Scan for the cell matching the given text and deliver its (X, Y) coordinate at center. 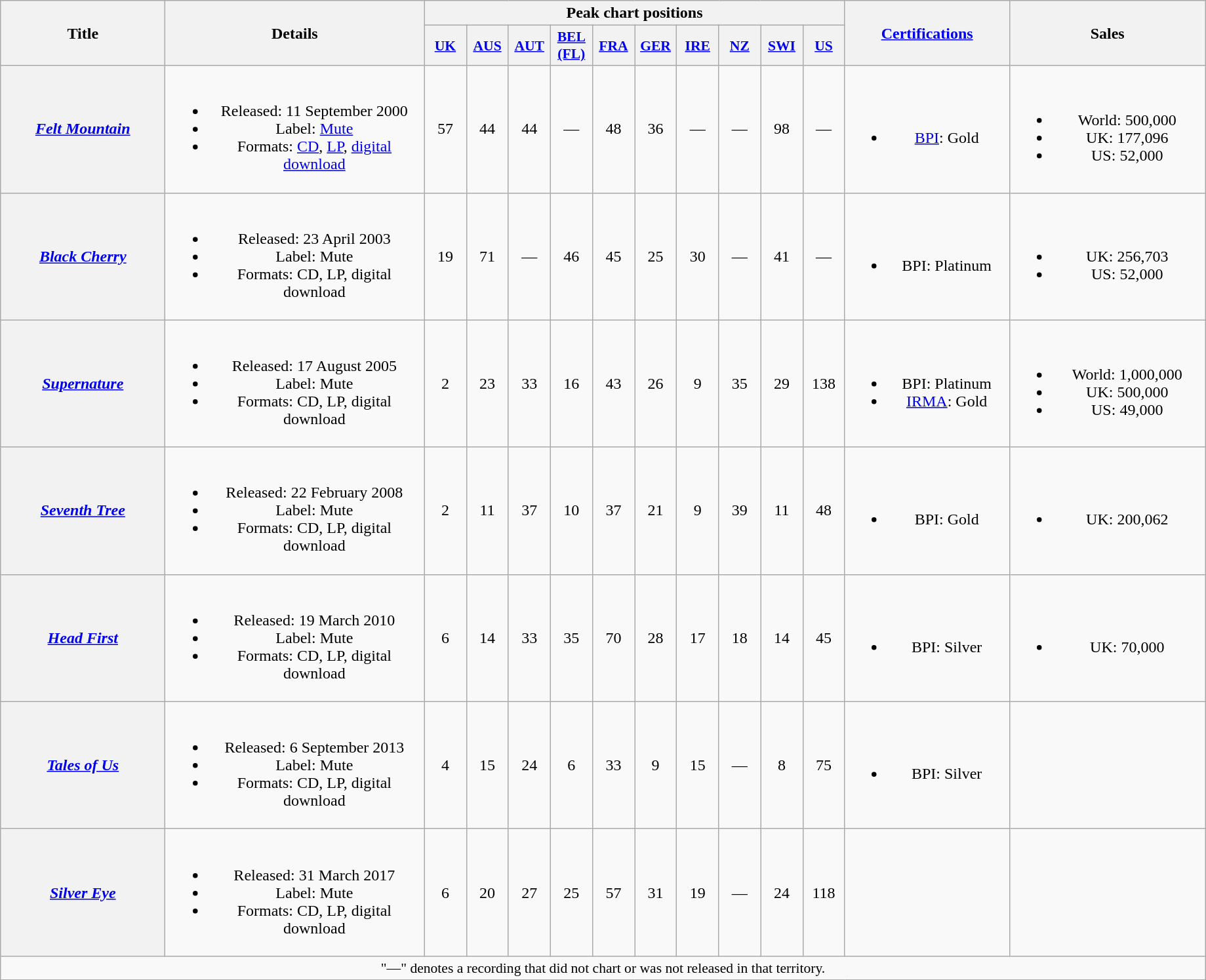
Details (295, 33)
Seventh Tree (83, 511)
26 (656, 383)
18 (740, 638)
10 (571, 511)
Felt Mountain (83, 129)
46 (571, 256)
BEL(FL) (571, 46)
BPI: PlatinumIRMA: Gold (927, 383)
20 (487, 892)
UK: 70,000 (1107, 638)
4 (445, 765)
Head First (83, 638)
28 (656, 638)
Tales of Us (83, 765)
Released: 23 April 2003Label: MuteFormats: CD, LP, digital download (295, 256)
17 (698, 638)
BPI: Platinum (927, 256)
NZ (740, 46)
8 (782, 765)
30 (698, 256)
AUT (529, 46)
Title (83, 33)
Released: 31 March 2017Label: MuteFormats: CD, LP, digital download (295, 892)
Released: 22 February 2008Label: MuteFormats: CD, LP, digital download (295, 511)
70 (613, 638)
39 (740, 511)
UK: 200,062 (1107, 511)
World: 500,000UK: 177,096US: 52,000 (1107, 129)
Released: 11 September 2000Label: MuteFormats: CD, LP, digital download (295, 129)
Released: 6 September 2013Label: MuteFormats: CD, LP, digital download (295, 765)
FRA (613, 46)
SWI (782, 46)
36 (656, 129)
UK (445, 46)
41 (782, 256)
16 (571, 383)
71 (487, 256)
29 (782, 383)
Released: 19 March 2010Label: MuteFormats: CD, LP, digital download (295, 638)
98 (782, 129)
118 (824, 892)
23 (487, 383)
Silver Eye (83, 892)
"—" denotes a recording that did not chart or was not released in that territory. (603, 968)
Peak chart positions (635, 13)
World: 1,000,000UK: 500,000US: 49,000 (1107, 383)
Sales (1107, 33)
IRE (698, 46)
138 (824, 383)
21 (656, 511)
AUS (487, 46)
31 (656, 892)
Supernature (83, 383)
Released: 17 August 2005Label: MuteFormats: CD, LP, digital download (295, 383)
Black Cherry (83, 256)
43 (613, 383)
75 (824, 765)
US (824, 46)
27 (529, 892)
GER (656, 46)
Certifications (927, 33)
UK: 256,703US: 52,000 (1107, 256)
